Output the [x, y] coordinate of the center of the cell containing the given text.  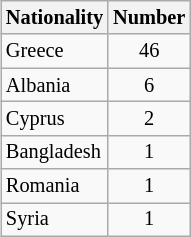
Albania [54, 85]
46 [149, 51]
2 [149, 119]
Nationality [54, 18]
Syria [54, 220]
Number [149, 18]
Cyprus [54, 119]
Greece [54, 51]
Romania [54, 186]
Bangladesh [54, 152]
6 [149, 85]
